Determine the (x, y) coordinate at the center of the cell enclosing the given text.  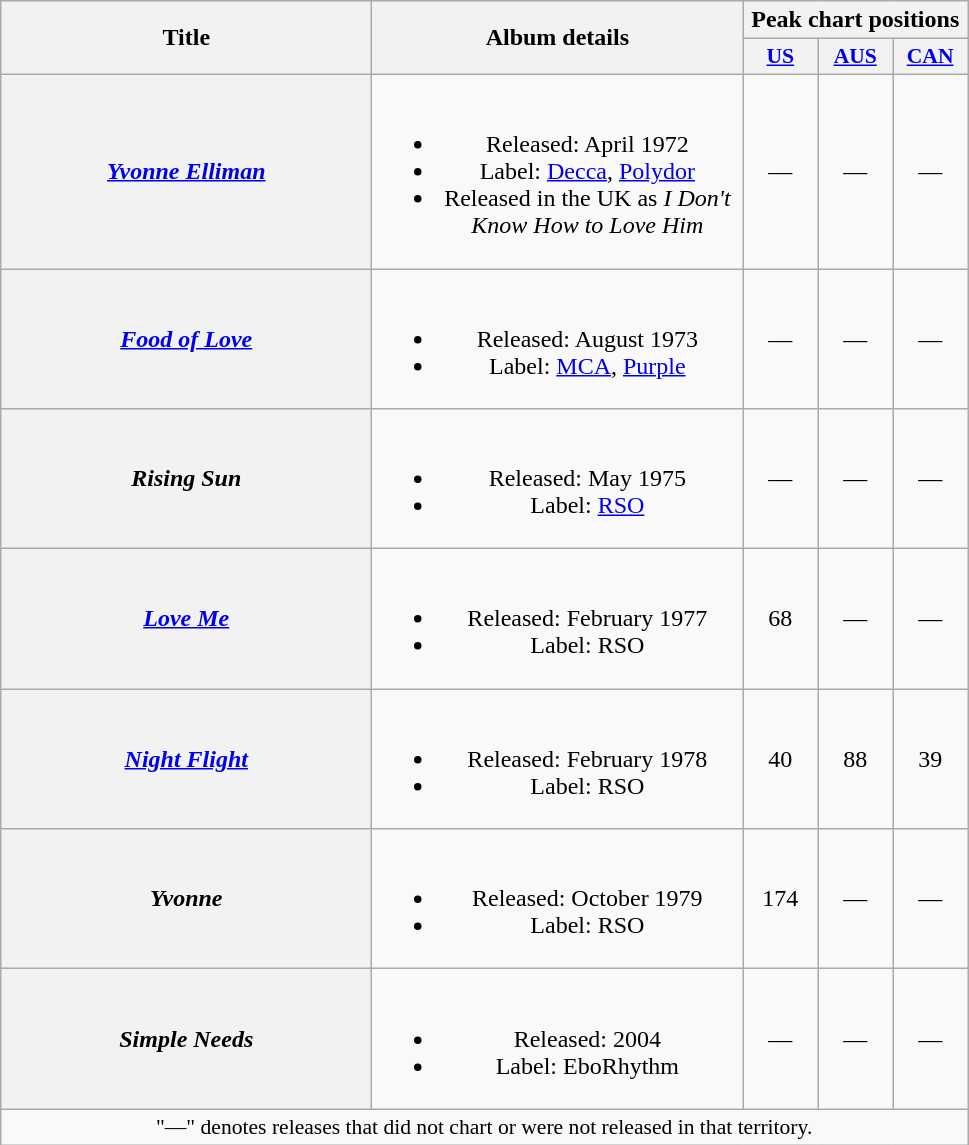
Title (186, 38)
"—" denotes releases that did not chart or were not released in that territory. (484, 1127)
68 (780, 619)
Album details (558, 38)
Released: October 1979Label: RSO (558, 899)
Simple Needs (186, 1039)
Released: August 1973Label: MCA, Purple (558, 338)
Rising Sun (186, 479)
Released: 2004Label: EboRhythm (558, 1039)
Love Me (186, 619)
40 (780, 759)
Yvonne Elliman (186, 171)
Released: May 1975Label: RSO (558, 479)
Released: February 1977Label: RSO (558, 619)
39 (930, 759)
88 (856, 759)
US (780, 57)
Food of Love (186, 338)
Released: April 1972Label: Decca, PolydorReleased in the UK as I Don't Know How to Love Him (558, 171)
CAN (930, 57)
AUS (856, 57)
Peak chart positions (856, 20)
Yvonne (186, 899)
174 (780, 899)
Night Flight (186, 759)
Released: February 1978Label: RSO (558, 759)
